Identify which cell holds the provided text, then report its (x, y) central coordinate. 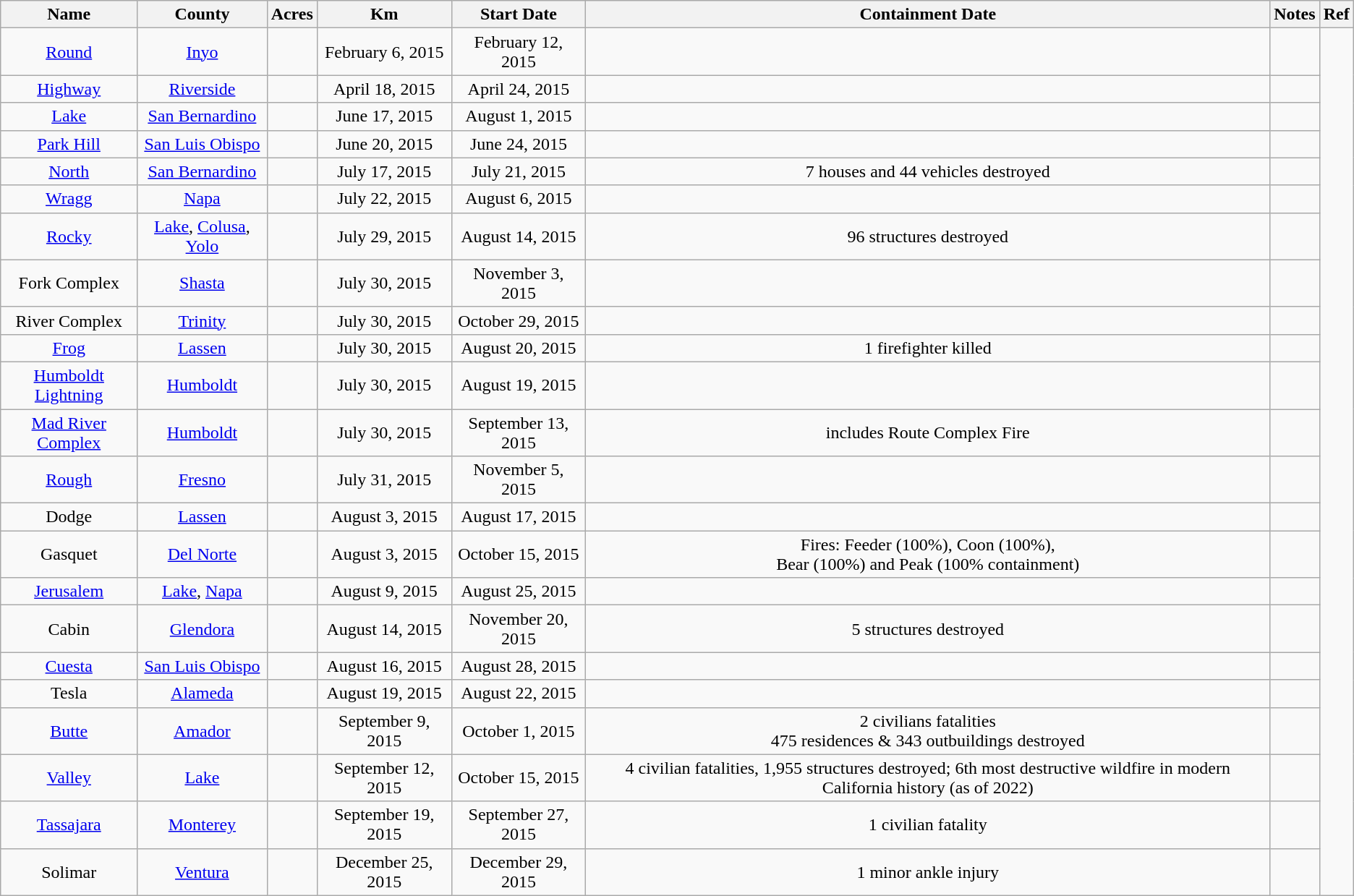
Lake, Napa (203, 592)
Wragg (69, 199)
Highway (69, 89)
1 minor ankle injury (928, 872)
Ref (1337, 14)
Jerusalem (69, 592)
Tesla (69, 694)
Dodge (69, 517)
Mad River Complex (69, 432)
Ventura (203, 872)
July 31, 2015 (384, 480)
August 16, 2015 (384, 666)
October 29, 2015 (519, 320)
Cabin (69, 629)
Monterey (203, 824)
Acres (292, 14)
Napa (203, 199)
Round (69, 52)
September 9, 2015 (384, 730)
Rocky (69, 236)
Fresno (203, 480)
Frog (69, 348)
June 20, 2015 (384, 144)
Del Norte (203, 554)
Shasta (203, 283)
September 12, 2015 (384, 778)
includes Route Complex Fire (928, 432)
1 civilian fatality (928, 824)
Notes (1295, 14)
February 6, 2015 (384, 52)
June 17, 2015 (384, 116)
5 structures destroyed (928, 629)
County (203, 14)
Butte (69, 730)
November 3, 2015 (519, 283)
October 1, 2015 (519, 730)
Trinity (203, 320)
Valley (69, 778)
7 houses and 44 vehicles destroyed (928, 171)
Park Hill (69, 144)
December 25, 2015 (384, 872)
August 20, 2015 (519, 348)
Amador (203, 730)
July 22, 2015 (384, 199)
April 18, 2015 (384, 89)
Riverside (203, 89)
November 20, 2015 (519, 629)
September 19, 2015 (384, 824)
August 6, 2015 (519, 199)
July 21, 2015 (519, 171)
December 29, 2015 (519, 872)
4 civilian fatalities, 1,955 structures destroyed; 6th most destructive wildfire in modern California history (as of 2022) (928, 778)
North (69, 171)
Fires: Feeder (100%), Coon (100%), Bear (100%) and Peak (100% containment) (928, 554)
Glendora (203, 629)
Containment Date (928, 14)
Lake, Colusa, Yolo (203, 236)
June 24, 2015 (519, 144)
August 1, 2015 (519, 116)
96 structures destroyed (928, 236)
August 28, 2015 (519, 666)
November 5, 2015 (519, 480)
River Complex (69, 320)
August 22, 2015 (519, 694)
April 24, 2015 (519, 89)
1 firefighter killed (928, 348)
September 27, 2015 (519, 824)
Km (384, 14)
Cuesta (69, 666)
August 17, 2015 (519, 517)
Solimar (69, 872)
Tassajara (69, 824)
2 civilians fatalities475 residences & 343 outbuildings destroyed (928, 730)
July 29, 2015 (384, 236)
Gasquet (69, 554)
July 17, 2015 (384, 171)
February 12, 2015 (519, 52)
August 9, 2015 (384, 592)
Alameda (203, 694)
Humboldt Lightning (69, 385)
Name (69, 14)
Rough (69, 480)
September 13, 2015 (519, 432)
Fork Complex (69, 283)
Start Date (519, 14)
August 25, 2015 (519, 592)
Inyo (203, 52)
